For the text-containing cell, return its midpoint in (x, y) coordinate format. 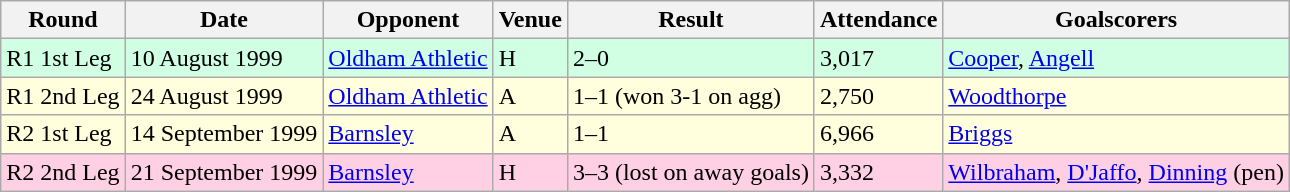
Woodthorpe (1116, 96)
1–1 (won 3-1 on agg) (690, 96)
Briggs (1116, 134)
2–0 (690, 58)
6,966 (878, 134)
3–3 (lost on away goals) (690, 172)
Date (224, 20)
R2 2nd Leg (63, 172)
14 September 1999 (224, 134)
Cooper, Angell (1116, 58)
Attendance (878, 20)
R2 1st Leg (63, 134)
3,332 (878, 172)
Opponent (408, 20)
Venue (530, 20)
2,750 (878, 96)
Round (63, 20)
R1 2nd Leg (63, 96)
1–1 (690, 134)
21 September 1999 (224, 172)
Result (690, 20)
R1 1st Leg (63, 58)
Goalscorers (1116, 20)
3,017 (878, 58)
10 August 1999 (224, 58)
24 August 1999 (224, 96)
Wilbraham, D'Jaffo, Dinning (pen) (1116, 172)
